Determine the (x, y) coordinate at the center of the cell enclosing the given text.  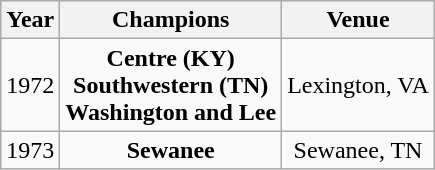
Champions (171, 20)
Centre (KY)Southwestern (TN)Washington and Lee (171, 85)
Venue (358, 20)
1972 (30, 85)
1973 (30, 150)
Year (30, 20)
Sewanee (171, 150)
Lexington, VA (358, 85)
Sewanee, TN (358, 150)
